Provide the (X, Y) coordinate of the cell's center where the given text is located.  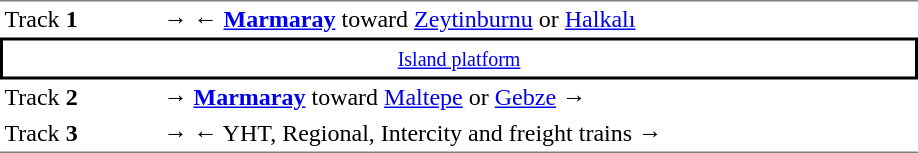
Track 2 (80, 98)
Island platform (459, 59)
→ Marmaray toward Maltepe or Gebze → (538, 98)
Track 1 (80, 19)
→ ← Marmaray toward Zeytinburnu or Halkalı (538, 19)
